Capture the cell that displays the provided text and extract its [X, Y] central coordinate. 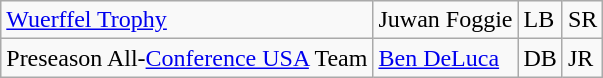
LB [540, 20]
JR [582, 58]
Preseason All-Conference USA Team [187, 58]
SR [582, 20]
Ben DeLuca [446, 58]
DB [540, 58]
Juwan Foggie [446, 20]
Wuerffel Trophy [187, 20]
